Output the [X, Y] coordinate of the center of the cell containing the given text.  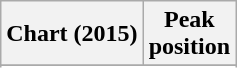
Chart (2015) [72, 34]
Peakposition [189, 34]
